Return (X, Y) of the center of cell containing provided text 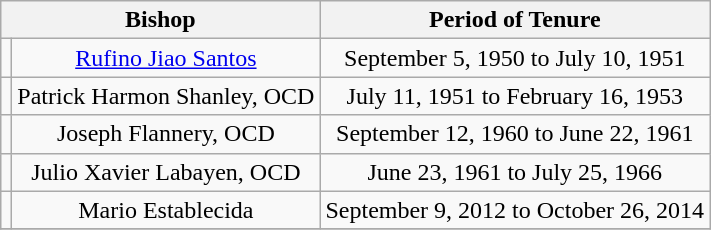
Mario Establecida (166, 210)
Rufino Jiao Santos (166, 58)
June 23, 1961 to July 25, 1966 (515, 172)
Joseph Flannery, OCD (166, 134)
Bishop (160, 20)
September 5, 1950 to July 10, 1951 (515, 58)
July 11, 1951 to February 16, 1953 (515, 96)
Patrick Harmon Shanley, OCD (166, 96)
Julio Xavier Labayen, OCD (166, 172)
Period of Tenure (515, 20)
September 9, 2012 to October 26, 2014 (515, 210)
September 12, 1960 to June 22, 1961 (515, 134)
